Return [x, y] of the center of cell containing provided text 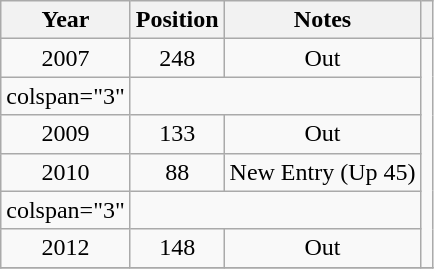
2009 [66, 134]
148 [177, 248]
133 [177, 134]
Notes [322, 20]
2007 [66, 58]
Position [177, 20]
2010 [66, 172]
248 [177, 58]
2012 [66, 248]
New Entry (Up 45) [322, 172]
88 [177, 172]
Year [66, 20]
